Return [x, y] of the center of cell containing provided text 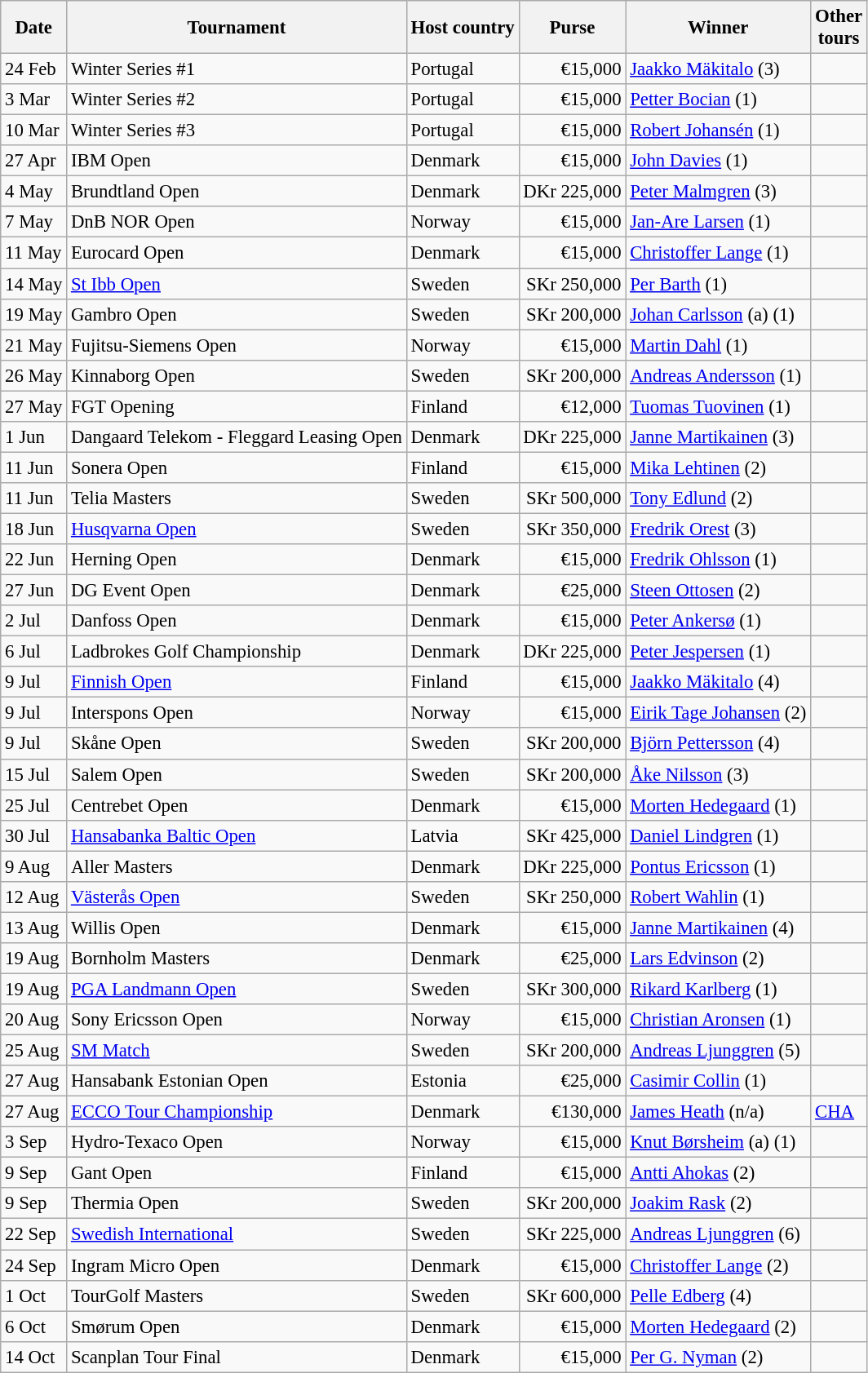
€130,000 [573, 1112]
Jan-Are Larsen (1) [718, 223]
Janne Martikainen (4) [718, 928]
Andreas Ljunggren (5) [718, 1051]
Rikard Karlberg (1) [718, 989]
€12,000 [573, 406]
Per Barth (1) [718, 284]
ECCO Tour Championship [237, 1112]
John Davies (1) [718, 161]
Andreas Ljunggren (6) [718, 1234]
Hydro-Texaco Open [237, 1142]
Morten Hedegaard (2) [718, 1326]
9 Aug [34, 866]
Steen Ottosen (2) [718, 591]
Janne Martikainen (3) [718, 437]
Pontus Ericsson (1) [718, 866]
22 Sep [34, 1234]
Husqvarna Open [237, 529]
SKr 300,000 [573, 989]
Dangaard Telekom - Fleggard Leasing Open [237, 437]
Antti Ahokas (2) [718, 1173]
Gambro Open [237, 314]
25 Aug [34, 1051]
Mika Lehtinen (2) [718, 467]
Peter Malmgren (3) [718, 192]
Thermia Open [237, 1203]
Bornholm Masters [237, 959]
Knut Børsheim (a) (1) [718, 1142]
James Heath (n/a) [718, 1112]
Telia Masters [237, 498]
Estonia [463, 1081]
18 Jun [34, 529]
FGT Opening [237, 406]
Morten Hedegaard (1) [718, 805]
Robert Johansén (1) [718, 131]
Hansabank Estonian Open [237, 1081]
3 Sep [34, 1142]
13 Aug [34, 928]
SKr 500,000 [573, 498]
Purse [573, 28]
Latvia [463, 835]
DnB NOR Open [237, 223]
Gant Open [237, 1173]
10 Mar [34, 131]
IBM Open [237, 161]
Kinnaborg Open [237, 375]
Andreas Andersson (1) [718, 375]
Brundtland Open [237, 192]
Sony Ericsson Open [237, 1020]
Peter Jespersen (1) [718, 652]
Petter Bocian (1) [718, 100]
Swedish International [237, 1234]
Robert Wahlin (1) [718, 897]
1 Oct [34, 1295]
Centrebet Open [237, 805]
SKr 600,000 [573, 1295]
Västerås Open [237, 897]
Winter Series #3 [237, 131]
1 Jun [34, 437]
Christian Aronsen (1) [718, 1020]
Per G. Nyman (2) [718, 1357]
14 May [34, 284]
Salem Open [237, 774]
21 May [34, 345]
25 Jul [34, 805]
Herning Open [237, 560]
SM Match [237, 1051]
Smørum Open [237, 1326]
Ladbrokes Golf Championship [237, 652]
24 Feb [34, 69]
27 Apr [34, 161]
Aller Masters [237, 866]
Joakim Rask (2) [718, 1203]
Fredrik Orest (3) [718, 529]
Tony Edlund (2) [718, 498]
Johan Carlsson (a) (1) [718, 314]
27 Jun [34, 591]
Tournament [237, 28]
Eurocard Open [237, 253]
26 May [34, 375]
2 Jul [34, 621]
St Ibb Open [237, 284]
Willis Open [237, 928]
Winter Series #2 [237, 100]
TourGolf Masters [237, 1295]
SKr 225,000 [573, 1234]
6 Oct [34, 1326]
7 May [34, 223]
12 Aug [34, 897]
Pelle Edberg (4) [718, 1295]
11 May [34, 253]
Lars Edvinson (2) [718, 959]
Tuomas Tuovinen (1) [718, 406]
SKr 350,000 [573, 529]
Host country [463, 28]
Christoffer Lange (2) [718, 1265]
CHA [839, 1112]
Danfoss Open [237, 621]
6 Jul [34, 652]
Hansabanka Baltic Open [237, 835]
19 May [34, 314]
Björn Pettersson (4) [718, 744]
Othertours [839, 28]
30 Jul [34, 835]
Fredrik Ohlsson (1) [718, 560]
Casimir Collin (1) [718, 1081]
Martin Dahl (1) [718, 345]
27 May [34, 406]
SKr 425,000 [573, 835]
24 Sep [34, 1265]
DG Event Open [237, 591]
Winter Series #1 [237, 69]
Jaakko Mäkitalo (4) [718, 682]
Peter Ankersø (1) [718, 621]
14 Oct [34, 1357]
Jaakko Mäkitalo (3) [718, 69]
Date [34, 28]
PGA Landmann Open [237, 989]
Eirik Tage Johansen (2) [718, 713]
22 Jun [34, 560]
Daniel Lindgren (1) [718, 835]
Interspons Open [237, 713]
Ingram Micro Open [237, 1265]
Åke Nilsson (3) [718, 774]
Sonera Open [237, 467]
Scanplan Tour Final [237, 1357]
Winner [718, 28]
Fujitsu-Siemens Open [237, 345]
Skåne Open [237, 744]
20 Aug [34, 1020]
15 Jul [34, 774]
3 Mar [34, 100]
4 May [34, 192]
Christoffer Lange (1) [718, 253]
Finnish Open [237, 682]
